Provide the [X, Y] coordinate of the cell's center where the given text is located.  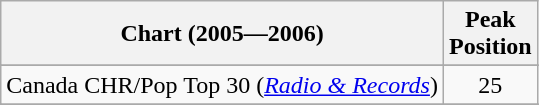
25 [490, 85]
PeakPosition [490, 34]
Canada CHR/Pop Top 30 (Radio & Records) [222, 85]
Chart (2005—2006) [222, 34]
